Determine the [x, y] coordinate at the center of the cell enclosing the given text.  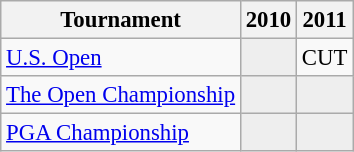
U.S. Open [121, 58]
2011 [325, 20]
The Open Championship [121, 95]
Tournament [121, 20]
PGA Championship [121, 133]
CUT [325, 58]
2010 [268, 20]
